From the cell containing the given text, extract its center point as [X, Y] coordinate. 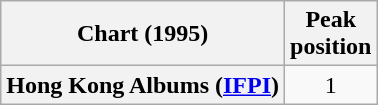
1 [331, 85]
Chart (1995) [143, 34]
Hong Kong Albums (IFPI) [143, 85]
Peakposition [331, 34]
